Identify which cell holds the provided text, then report its [X, Y] central coordinate. 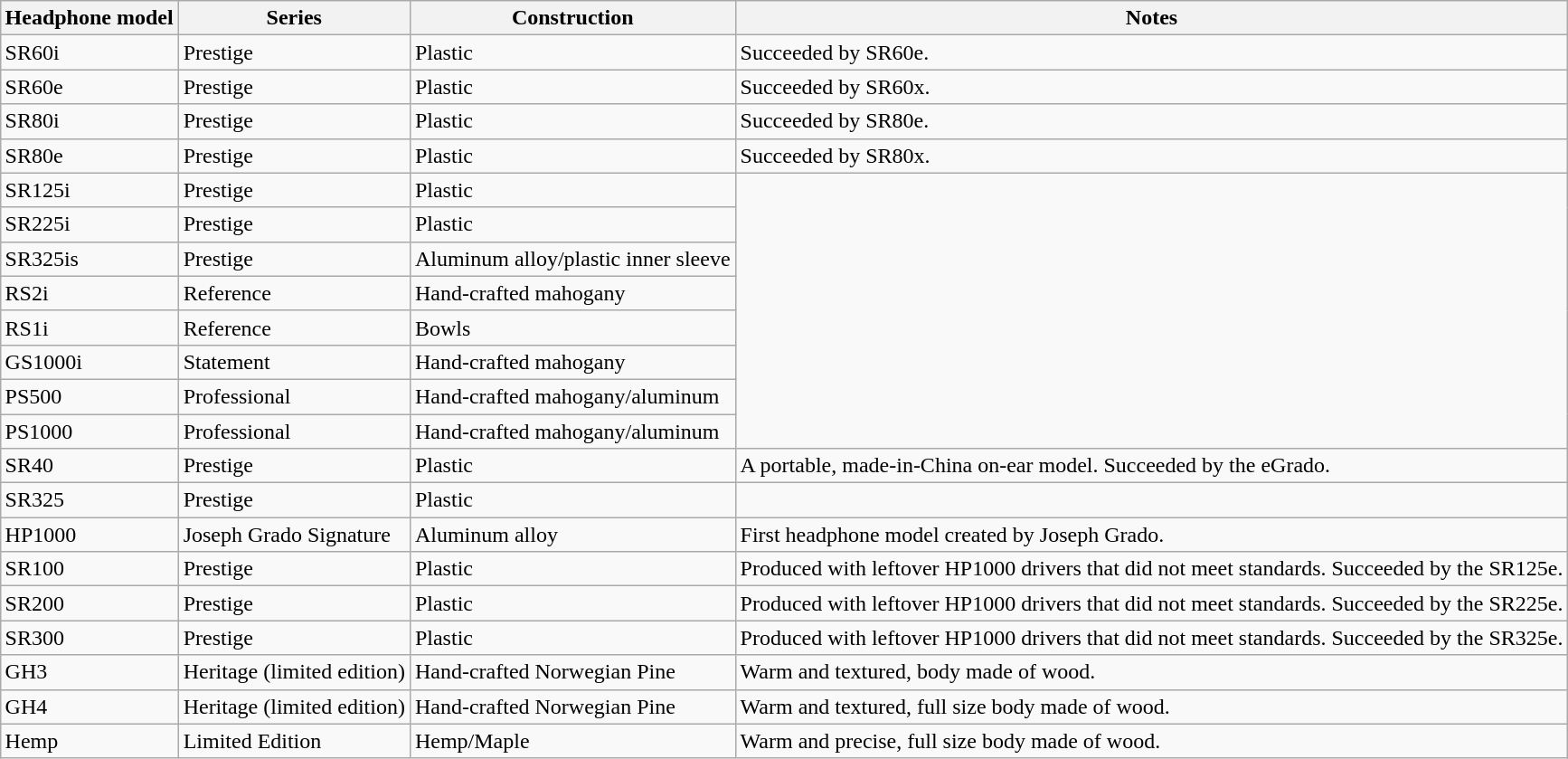
SR225i [89, 224]
RS2i [89, 293]
Aluminum alloy [572, 535]
Bowls [572, 327]
Succeeded by SR60x. [1152, 87]
Series [294, 18]
SR125i [89, 190]
SR80e [89, 156]
SR80i [89, 121]
Aluminum alloy/plastic inner sleeve [572, 259]
Limited Edition [294, 741]
Warm and textured, full size body made of wood. [1152, 707]
RS1i [89, 327]
GH4 [89, 707]
Joseph Grado Signature [294, 535]
SR100 [89, 569]
SR325is [89, 259]
Warm and precise, full size body made of wood. [1152, 741]
A portable, made-in-China on-ear model. Succeeded by the eGrado. [1152, 466]
GS1000i [89, 362]
Succeeded by SR80e. [1152, 121]
Succeeded by SR80x. [1152, 156]
Hemp/Maple [572, 741]
Produced with leftover HP1000 drivers that did not meet standards. Succeeded by the SR325e. [1152, 638]
Succeeded by SR60e. [1152, 52]
Headphone model [89, 18]
Statement [294, 362]
Produced with leftover HP1000 drivers that did not meet standards. Succeeded by the SR225e. [1152, 603]
Hemp [89, 741]
SR200 [89, 603]
SR60e [89, 87]
SR60i [89, 52]
PS1000 [89, 432]
HP1000 [89, 535]
Construction [572, 18]
Warm and textured, body made of wood. [1152, 672]
GH3 [89, 672]
PS500 [89, 396]
SR40 [89, 466]
Produced with leftover HP1000 drivers that did not meet standards. Succeeded by the SR125e. [1152, 569]
SR325 [89, 500]
Notes [1152, 18]
SR300 [89, 638]
First headphone model created by Joseph Grado. [1152, 535]
